Return (x, y) of the center of cell containing provided text 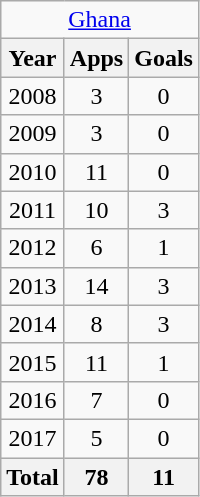
Ghana (100, 20)
2011 (33, 210)
2017 (33, 438)
10 (96, 210)
2012 (33, 248)
8 (96, 324)
2013 (33, 286)
2010 (33, 172)
14 (96, 286)
5 (96, 438)
2009 (33, 134)
Total (33, 477)
2016 (33, 400)
7 (96, 400)
78 (96, 477)
2015 (33, 362)
Goals (164, 58)
2008 (33, 96)
Year (33, 58)
2014 (33, 324)
6 (96, 248)
Apps (96, 58)
